Find where the given text appears and provide that cell's center as (X, Y) coordinate. 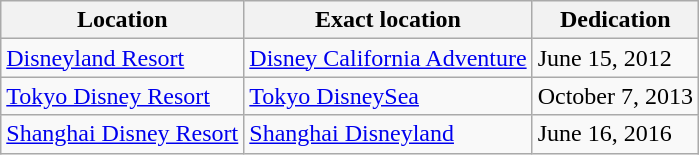
Shanghai Disneyland (388, 134)
June 15, 2012 (615, 58)
October 7, 2013 (615, 96)
Disneyland Resort (122, 58)
Tokyo DisneySea (388, 96)
Tokyo Disney Resort (122, 96)
Exact location (388, 20)
Shanghai Disney Resort (122, 134)
June 16, 2016 (615, 134)
Disney California Adventure (388, 58)
Location (122, 20)
Dedication (615, 20)
